Return (x, y) of the center of cell containing provided text 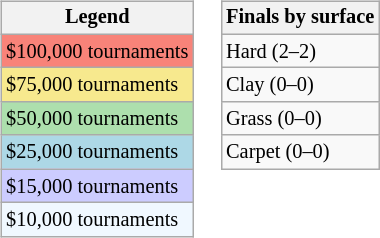
$100,000 tournaments (97, 51)
$10,000 tournaments (97, 220)
$15,000 tournaments (97, 186)
Grass (0–0) (300, 119)
$25,000 tournaments (97, 152)
Clay (0–0) (300, 85)
Finals by surface (300, 18)
Hard (2–2) (300, 51)
$75,000 tournaments (97, 85)
Carpet (0–0) (300, 152)
Legend (97, 18)
$50,000 tournaments (97, 119)
